Return the (x, y) coordinate for the center point of the cell that contains the specified text.  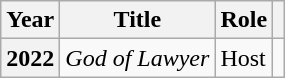
Host (244, 58)
Role (244, 20)
Year (30, 20)
Title (138, 20)
God of Lawyer (138, 58)
2022 (30, 58)
